Determine the [X, Y] coordinate at the center of the cell enclosing the given text.  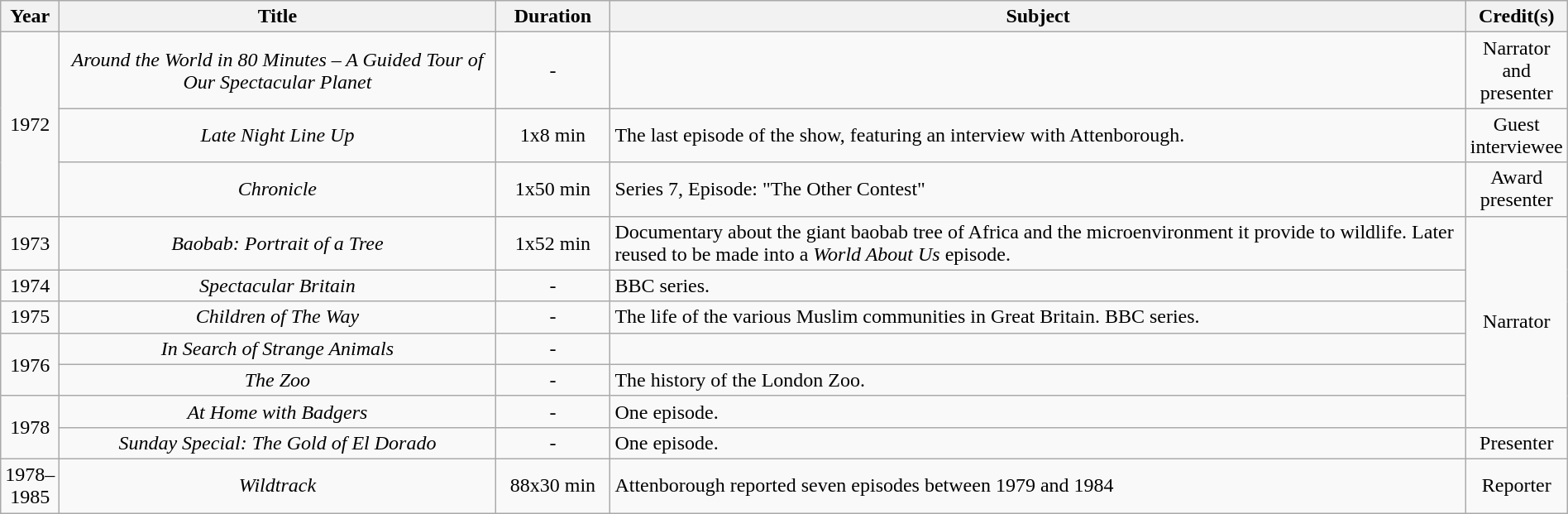
1x8 min [552, 136]
Presenter [1517, 443]
1972 [30, 124]
Chronicle [278, 189]
Series 7, Episode: "The Other Contest" [1038, 189]
At Home with Badgers [278, 411]
Attenborough reported seven episodes between 1979 and 1984 [1038, 485]
Subject [1038, 17]
Narrator and presenter [1517, 70]
The Zoo [278, 380]
1976 [30, 364]
Year [30, 17]
Spectacular Britain [278, 286]
Title [278, 17]
1978–1985 [30, 485]
Reporter [1517, 485]
Narrator [1517, 321]
1973 [30, 243]
Guest interviewee [1517, 136]
Duration [552, 17]
Late Night Line Up [278, 136]
1974 [30, 286]
In Search of Strange Animals [278, 348]
Baobab: Portrait of a Tree [278, 243]
1978 [30, 427]
The history of the London Zoo. [1038, 380]
The life of the various Muslim communities in Great Britain. BBC series. [1038, 317]
Credit(s) [1517, 17]
1975 [30, 317]
Wildtrack [278, 485]
The last episode of the show, featuring an interview with Attenborough. [1038, 136]
Sunday Special: The Gold of El Dorado [278, 443]
88x30 min [552, 485]
BBC series. [1038, 286]
Children of The Way [278, 317]
Award presenter [1517, 189]
Around the World in 80 Minutes – A Guided Tour of Our Spectacular Planet [278, 70]
1x52 min [552, 243]
1x50 min [552, 189]
